Locate the cell with the specified text and output its [x, y] center coordinate. 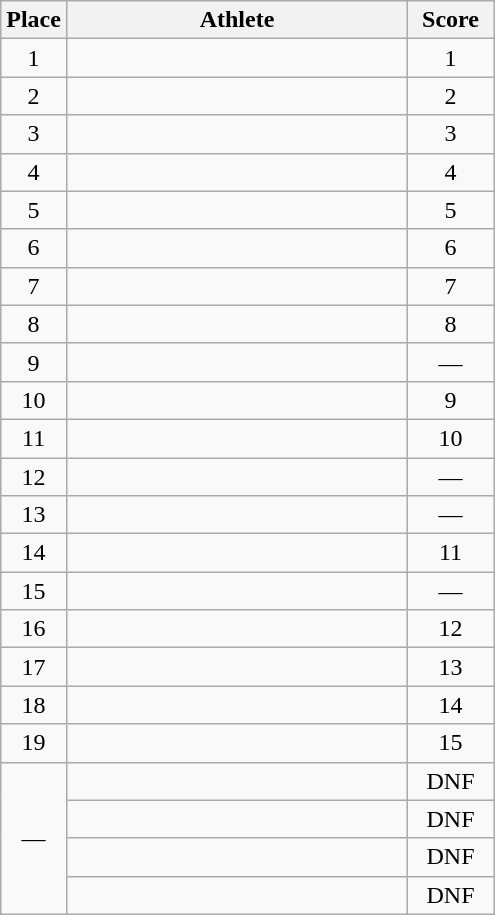
18 [34, 705]
16 [34, 629]
Athlete [236, 20]
17 [34, 667]
Score [451, 20]
Place [34, 20]
19 [34, 743]
